From the cell containing the given text, extract its center point as [X, Y] coordinate. 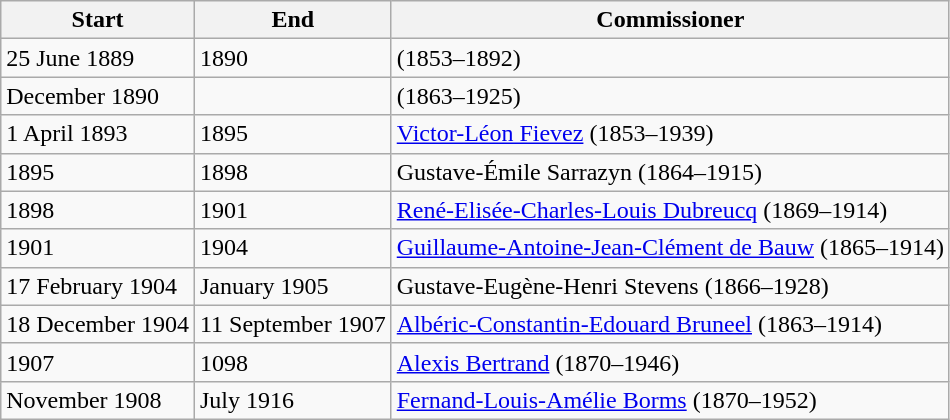
René-Elisée-Charles-Louis Dubreucq (1869–1914) [670, 210]
1 April 1893 [98, 134]
25 June 1889 [98, 58]
End [292, 20]
17 February 1904 [98, 286]
1904 [292, 248]
Gustave-Émile Sarrazyn (1864–1915) [670, 172]
December 1890 [98, 96]
Victor-Léon Fievez (1853–1939) [670, 134]
(1863–1925) [670, 96]
January 1905 [292, 286]
1890 [292, 58]
11 September 1907 [292, 324]
Albéric-Constantin-Edouard Bruneel (1863–1914) [670, 324]
Fernand-Louis-Amélie Borms (1870–1952) [670, 400]
1098 [292, 362]
Guillaume-Antoine-Jean-Clément de Bauw (1865–1914) [670, 248]
Gustave-Eugène-Henri Stevens (1866–1928) [670, 286]
November 1908 [98, 400]
Commissioner [670, 20]
July 1916 [292, 400]
Start [98, 20]
1907 [98, 362]
Alexis Bertrand (1870–1946) [670, 362]
18 December 1904 [98, 324]
(1853–1892) [670, 58]
